Determine the (x, y) coordinate at the center of the cell enclosing the given text.  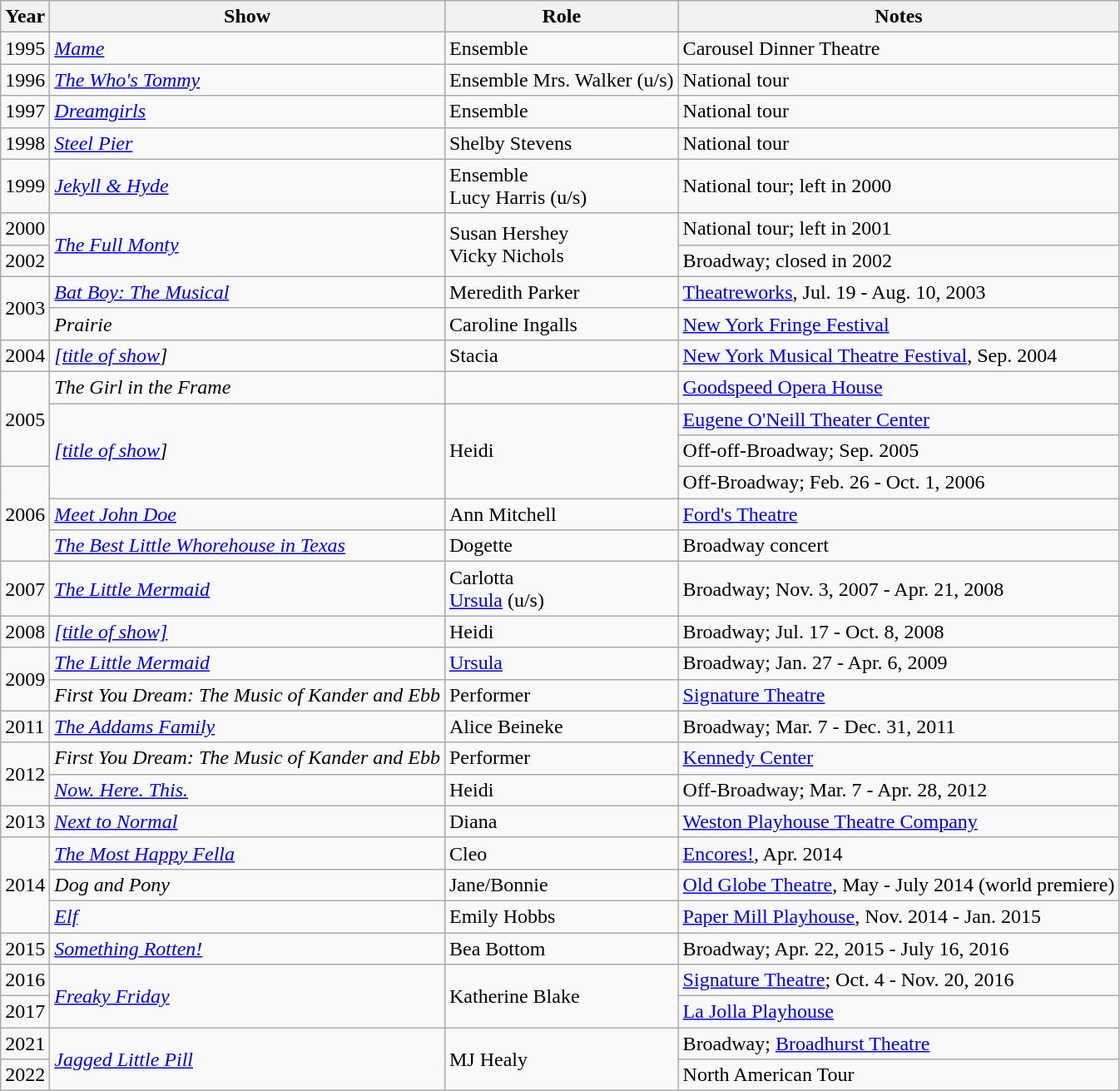
Jane/Bonnie (561, 885)
Cleo (561, 853)
CarlottaUrsula (u/s) (561, 589)
Shelby Stevens (561, 143)
New York Fringe Festival (899, 324)
2015 (25, 948)
Broadway; Mar. 7 - Dec. 31, 2011 (899, 727)
Alice Beineke (561, 727)
2002 (25, 260)
Caroline Ingalls (561, 324)
Bea Bottom (561, 948)
2011 (25, 727)
1995 (25, 48)
Bat Boy: The Musical (248, 292)
2004 (25, 355)
Emily Hobbs (561, 916)
Diana (561, 821)
Old Globe Theatre, May - July 2014 (world premiere) (899, 885)
Broadway; closed in 2002 (899, 260)
Stacia (561, 355)
2005 (25, 419)
Broadway; Apr. 22, 2015 - July 16, 2016 (899, 948)
The Who's Tommy (248, 80)
Ann Mitchell (561, 514)
2012 (25, 774)
Next to Normal (248, 821)
Broadway; Nov. 3, 2007 - Apr. 21, 2008 (899, 589)
Year (25, 17)
Paper Mill Playhouse, Nov. 2014 - Jan. 2015 (899, 916)
Elf (248, 916)
Ford's Theatre (899, 514)
Steel Pier (248, 143)
The Most Happy Fella (248, 853)
The Full Monty (248, 245)
North American Tour (899, 1075)
Notes (899, 17)
Dogette (561, 546)
2016 (25, 980)
1997 (25, 112)
1998 (25, 143)
Meredith Parker (561, 292)
Eugene O'Neill Theater Center (899, 419)
Ensemble Mrs. Walker (u/s) (561, 80)
1999 (25, 186)
Meet John Doe (248, 514)
2014 (25, 885)
Susan HersheyVicky Nichols (561, 245)
Weston Playhouse Theatre Company (899, 821)
Jekyll & Hyde (248, 186)
Broadway concert (899, 546)
Katherine Blake (561, 996)
National tour; left in 2000 (899, 186)
Something Rotten! (248, 948)
Show (248, 17)
National tour; left in 2001 (899, 229)
2008 (25, 632)
1996 (25, 80)
Off-Broadway; Feb. 26 - Oct. 1, 2006 (899, 483)
Jagged Little Pill (248, 1059)
Ursula (561, 663)
The Best Little Whorehouse in Texas (248, 546)
2017 (25, 1012)
Role (561, 17)
MJ Healy (561, 1059)
2000 (25, 229)
Broadway; Jul. 17 - Oct. 8, 2008 (899, 632)
Prairie (248, 324)
Broadway; Broadhurst Theatre (899, 1044)
2022 (25, 1075)
Off-off-Broadway; Sep. 2005 (899, 451)
2006 (25, 514)
2003 (25, 308)
Carousel Dinner Theatre (899, 48)
The Addams Family (248, 727)
EnsembleLucy Harris (u/s) (561, 186)
Off-Broadway; Mar. 7 - Apr. 28, 2012 (899, 790)
2021 (25, 1044)
Goodspeed Opera House (899, 387)
Kennedy Center (899, 758)
2007 (25, 589)
Signature Theatre; Oct. 4 - Nov. 20, 2016 (899, 980)
Encores!, Apr. 2014 (899, 853)
Dog and Pony (248, 885)
Mame (248, 48)
Signature Theatre (899, 695)
The Girl in the Frame (248, 387)
Dreamgirls (248, 112)
New York Musical Theatre Festival, Sep. 2004 (899, 355)
Now. Here. This. (248, 790)
Theatreworks, Jul. 19 - Aug. 10, 2003 (899, 292)
2009 (25, 679)
Freaky Friday (248, 996)
2013 (25, 821)
La Jolla Playhouse (899, 1012)
Broadway; Jan. 27 - Apr. 6, 2009 (899, 663)
